Capture the cell that displays the provided text and extract its (X, Y) central coordinate. 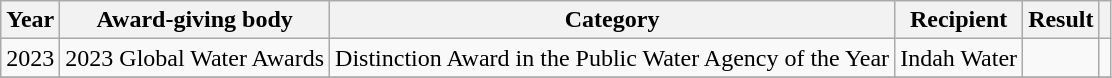
2023 Global Water Awards (195, 58)
Category (612, 20)
Indah Water (959, 58)
Award-giving body (195, 20)
Result (1061, 20)
Distinction Award in the Public Water Agency of the Year (612, 58)
2023 (30, 58)
Year (30, 20)
Recipient (959, 20)
